Find where the given text appears and provide that cell's center as (x, y) coordinate. 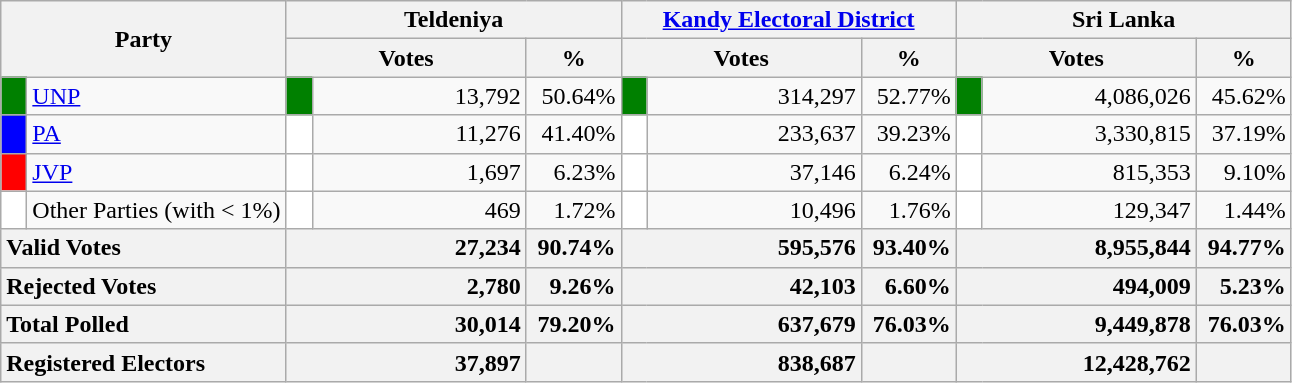
79.20% (574, 324)
595,576 (741, 248)
10,496 (754, 210)
1.76% (908, 210)
494,009 (1076, 286)
37,146 (754, 172)
2,780 (406, 286)
11,276 (419, 134)
50.64% (574, 96)
Total Polled (144, 324)
Registered Electors (144, 362)
UNP (156, 96)
30,014 (406, 324)
Valid Votes (144, 248)
129,347 (1089, 210)
1.72% (574, 210)
314,297 (754, 96)
Teldeniya (454, 20)
27,234 (406, 248)
9,449,878 (1076, 324)
12,428,762 (1076, 362)
1,697 (419, 172)
Sri Lanka (1124, 20)
94.77% (1244, 248)
39.23% (908, 134)
3,330,815 (1089, 134)
5.23% (1244, 286)
4,086,026 (1089, 96)
37.19% (1244, 134)
41.40% (574, 134)
45.62% (1244, 96)
Party (144, 39)
Rejected Votes (144, 286)
Kandy Electoral District (788, 20)
9.26% (574, 286)
815,353 (1089, 172)
52.77% (908, 96)
637,679 (741, 324)
13,792 (419, 96)
233,637 (754, 134)
JVP (156, 172)
PA (156, 134)
8,955,844 (1076, 248)
838,687 (741, 362)
6.60% (908, 286)
9.10% (1244, 172)
42,103 (741, 286)
469 (419, 210)
1.44% (1244, 210)
6.24% (908, 172)
93.40% (908, 248)
90.74% (574, 248)
37,897 (406, 362)
6.23% (574, 172)
Other Parties (with < 1%) (156, 210)
